Determine the (x, y) coordinate at the center of the cell enclosing the given text.  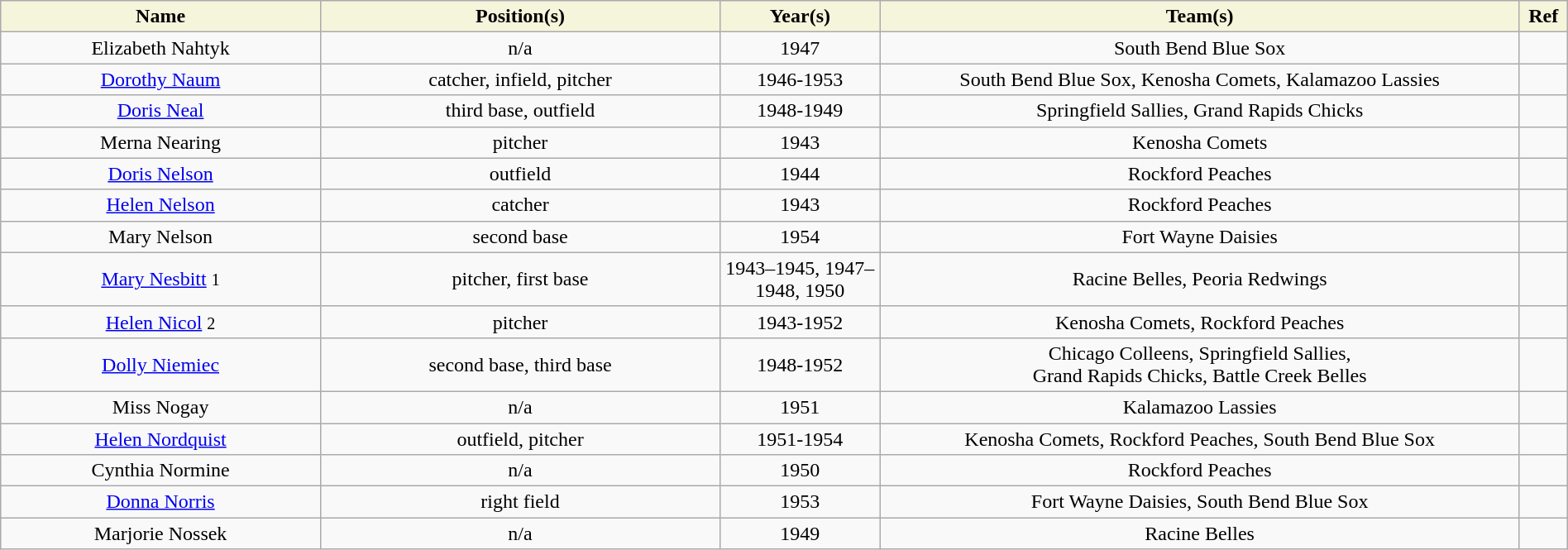
Merna Nearing (160, 142)
Mary Nelson (160, 237)
Ref (1543, 17)
Helen Nordquist (160, 439)
1948-1952 (801, 364)
Name (160, 17)
second base, third base (519, 364)
Marjorie Nossek (160, 533)
1949 (801, 533)
South Bend Blue Sox (1199, 48)
1946-1953 (801, 79)
Year(s) (801, 17)
Kenosha Comets, Rockford Peaches, South Bend Blue Sox (1199, 439)
1943-1952 (801, 322)
Donna Norris (160, 502)
Team(s) (1199, 17)
Fort Wayne Daisies (1199, 237)
Cynthia Normine (160, 471)
1947 (801, 48)
Racine Belles (1199, 533)
Position(s) (519, 17)
pitcher, first base (519, 280)
Dorothy Naum (160, 79)
Kenosha Comets (1199, 142)
1948-1949 (801, 111)
Doris Neal (160, 111)
1951 (801, 407)
Miss Nogay (160, 407)
Mary Nesbitt 1 (160, 280)
Chicago Colleens, Springfield Sallies,Grand Rapids Chicks, Battle Creek Belles (1199, 364)
Dolly Niemiec (160, 364)
Helen Nicol 2 (160, 322)
right field (519, 502)
1944 (801, 174)
South Bend Blue Sox, Kenosha Comets, Kalamazoo Lassies (1199, 79)
1951-1954 (801, 439)
catcher (519, 205)
catcher, infield, pitcher (519, 79)
outfield, pitcher (519, 439)
1943–1945, 1947–1948, 1950 (801, 280)
Elizabeth Nahtyk (160, 48)
outfield (519, 174)
Racine Belles, Peoria Redwings (1199, 280)
1950 (801, 471)
1954 (801, 237)
third base, outfield (519, 111)
Springfield Sallies, Grand Rapids Chicks (1199, 111)
1953 (801, 502)
Helen Nelson (160, 205)
Fort Wayne Daisies, South Bend Blue Sox (1199, 502)
Kalamazoo Lassies (1199, 407)
second base (519, 237)
Kenosha Comets, Rockford Peaches (1199, 322)
Doris Nelson (160, 174)
